Return [x, y] of the center of cell containing provided text 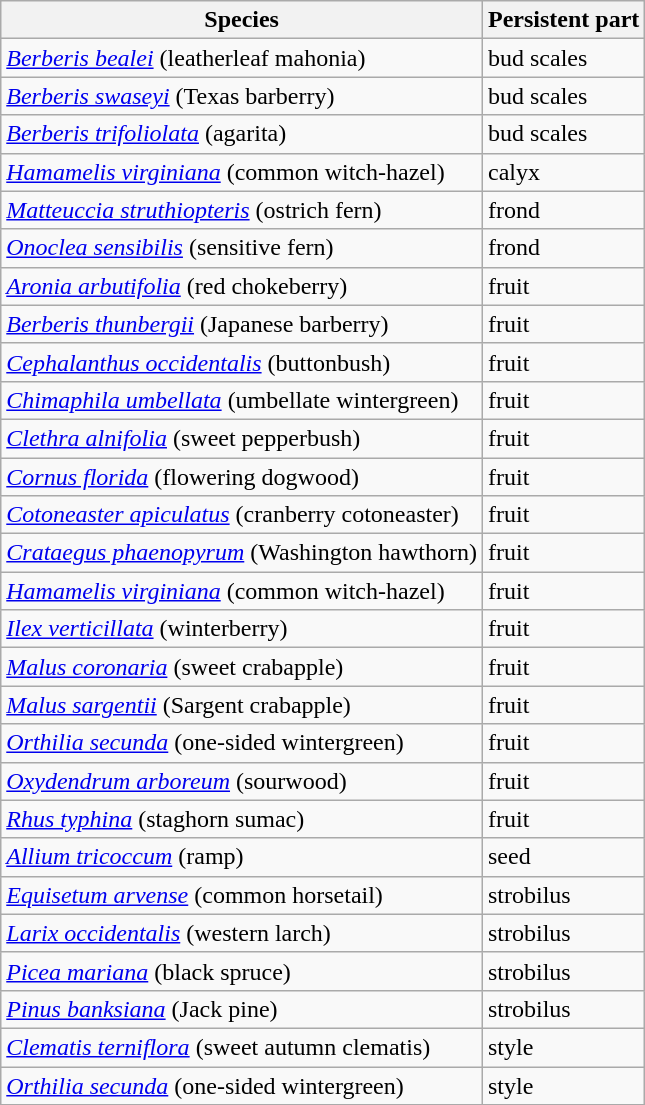
Berberis bealei (leatherleaf mahonia) [242, 58]
Malus sargentii (Sargent crabapple) [242, 705]
Oxydendrum arboreum (sourwood) [242, 781]
Crataegus phaenopyrum (Washington hawthorn) [242, 553]
Malus coronaria (sweet crabapple) [242, 667]
Picea mariana (black spruce) [242, 971]
Matteuccia struthiopteris (ostrich fern) [242, 210]
Larix occidentalis (western larch) [242, 933]
Aronia arbutifolia (red chokeberry) [242, 286]
Cotoneaster apiculatus (cranberry cotoneaster) [242, 515]
Cornus florida (flowering dogwood) [242, 477]
calyx [563, 172]
Chimaphila umbellata (umbellate wintergreen) [242, 400]
Clematis terniflora (sweet autumn clematis) [242, 1047]
Berberis trifoliolata (agarita) [242, 134]
Berberis thunbergii (Japanese barberry) [242, 324]
Ilex verticillata (winterberry) [242, 629]
Equisetum arvense (common horsetail) [242, 895]
Clethra alnifolia (sweet pepperbush) [242, 438]
Pinus banksiana (Jack pine) [242, 1009]
Berberis swaseyi (Texas barberry) [242, 96]
Persistent part [563, 20]
Rhus typhina (staghorn sumac) [242, 819]
Species [242, 20]
seed [563, 857]
Cephalanthus occidentalis (buttonbush) [242, 362]
Allium tricoccum (ramp) [242, 857]
Onoclea sensibilis (sensitive fern) [242, 248]
